Provide the (X, Y) coordinate of the cell's center where the given text is located.  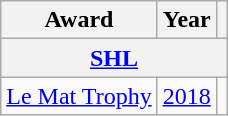
Award (79, 20)
2018 (186, 96)
Year (186, 20)
SHL (114, 58)
Le Mat Trophy (79, 96)
